Scan for the cell matching the given text and deliver its [X, Y] coordinate at center. 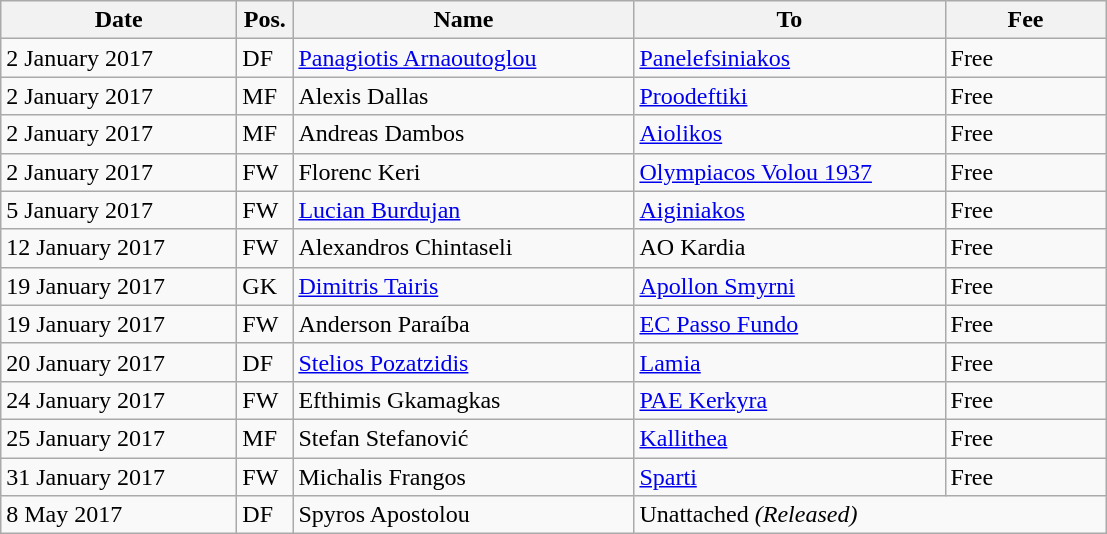
Lucian Burdujan [464, 210]
31 January 2017 [119, 477]
8 May 2017 [119, 515]
5 January 2017 [119, 210]
Sparti [790, 477]
Olympiacos Volou 1937 [790, 172]
Kallithea [790, 438]
Spyros Apostolou [464, 515]
Efthimis Gkamagkas [464, 400]
Michalis Frangos [464, 477]
Alexis Dallas [464, 96]
Anderson Paraíba [464, 324]
Panelefsiniakos [790, 58]
Florenc Keri [464, 172]
Aiginiakos [790, 210]
PAE Kerkyra [790, 400]
Dimitris Tairis [464, 286]
Date [119, 20]
20 January 2017 [119, 362]
Andreas Dambos [464, 134]
24 January 2017 [119, 400]
AO Kardia [790, 248]
Name [464, 20]
Stelios Pozatzidis [464, 362]
Lamia [790, 362]
Aiolikos [790, 134]
EC Passo Fundo [790, 324]
Alexandros Chintaseli [464, 248]
Apollon Smyrni [790, 286]
Panagiotis Arnaoutoglou [464, 58]
12 January 2017 [119, 248]
To [790, 20]
25 January 2017 [119, 438]
Pos. [265, 20]
Unattached (Released) [870, 515]
Stefan Stefanović [464, 438]
Proodeftiki [790, 96]
Fee [1026, 20]
GK [265, 286]
